Return (x, y) of the center of cell containing provided text 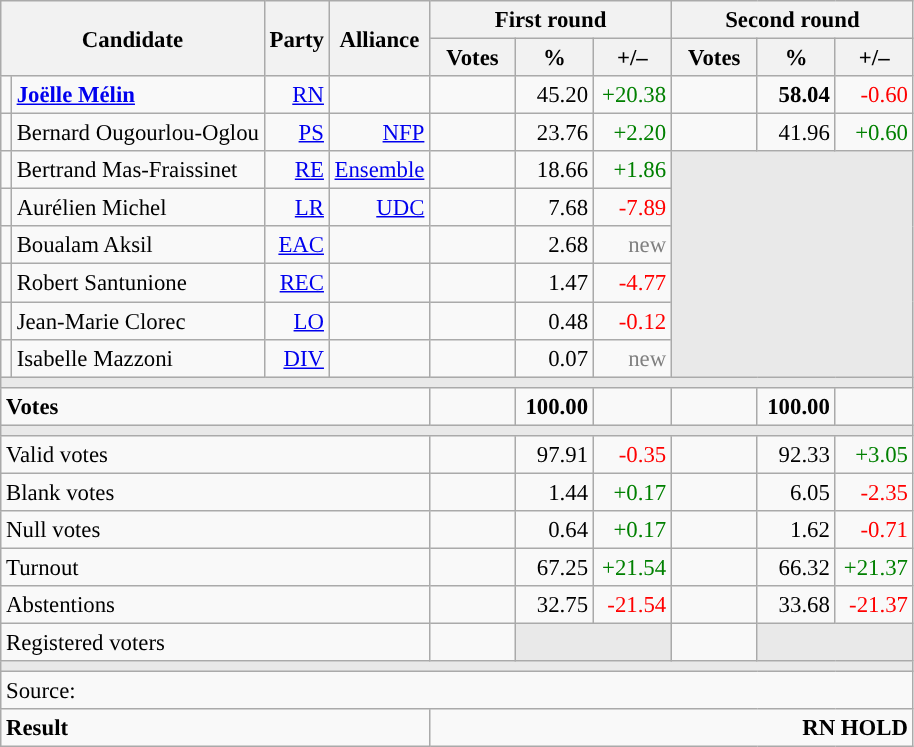
Ensemble (379, 170)
0.48 (554, 321)
Party (296, 38)
+3.05 (874, 455)
1.44 (554, 492)
45.20 (554, 95)
Null votes (216, 530)
Alliance (379, 38)
32.75 (554, 605)
+20.38 (632, 95)
DIV (296, 358)
-2.35 (874, 492)
EAC (296, 245)
+21.37 (874, 567)
58.04 (796, 95)
Jean-Marie Clorec (138, 321)
33.68 (796, 605)
Aurélien Michel (138, 208)
23.76 (554, 133)
First round (551, 20)
-21.37 (874, 605)
Result (216, 728)
Valid votes (216, 455)
Robert Santunione (138, 283)
Second round (792, 20)
-21.54 (632, 605)
LO (296, 321)
Joëlle Mélin (138, 95)
66.32 (796, 567)
-7.89 (632, 208)
Blank votes (216, 492)
-4.77 (632, 283)
Candidate (133, 38)
UDC (379, 208)
+2.20 (632, 133)
Bernard Ougourlou-Oglou (138, 133)
+21.54 (632, 567)
-0.12 (632, 321)
PS (296, 133)
0.07 (554, 358)
Registered voters (216, 643)
67.25 (554, 567)
-0.35 (632, 455)
18.66 (554, 170)
NFP (379, 133)
+0.60 (874, 133)
41.96 (796, 133)
2.68 (554, 245)
1.62 (796, 530)
Source: (457, 691)
RN (296, 95)
RN HOLD (672, 728)
Abstentions (216, 605)
REC (296, 283)
1.47 (554, 283)
Isabelle Mazzoni (138, 358)
7.68 (554, 208)
Turnout (216, 567)
Bertrand Mas-Fraissinet (138, 170)
+1.86 (632, 170)
RE (296, 170)
Boualam Aksil (138, 245)
0.64 (554, 530)
97.91 (554, 455)
-0.71 (874, 530)
-0.60 (874, 95)
LR (296, 208)
92.33 (796, 455)
6.05 (796, 492)
